Provide the (X, Y) coordinate of the cell's center where the given text is located.  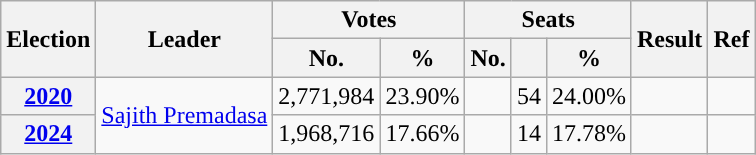
24.00% (588, 96)
1,968,716 (326, 134)
Seats (548, 20)
Ref (732, 39)
2,771,984 (326, 96)
Sajith Premadasa (184, 115)
2020 (48, 96)
17.66% (422, 134)
Leader (184, 39)
54 (528, 96)
17.78% (588, 134)
23.90% (422, 96)
Result (669, 39)
14 (528, 134)
2024 (48, 134)
Election (48, 39)
Votes (369, 20)
